Identify which cell holds the provided text, then report its [X, Y] central coordinate. 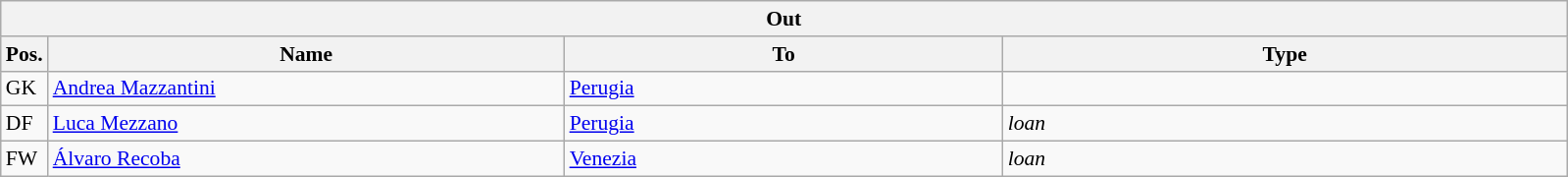
To [784, 54]
Luca Mezzano [306, 124]
Name [306, 54]
Type [1285, 54]
Pos. [25, 54]
Out [784, 19]
Álvaro Recoba [306, 159]
FW [25, 159]
Andrea Mazzantini [306, 88]
GK [25, 88]
Venezia [784, 159]
DF [25, 124]
